Detect which cell encompasses the target text, then output its (X, Y) center coordinate. 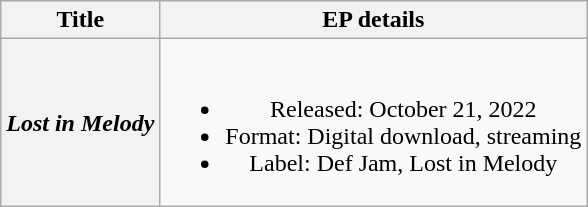
Released: October 21, 2022Format: Digital download, streamingLabel: Def Jam, Lost in Melody (374, 122)
Title (80, 20)
EP details (374, 20)
Lost in Melody (80, 122)
